Capture the cell that displays the provided text and extract its (X, Y) central coordinate. 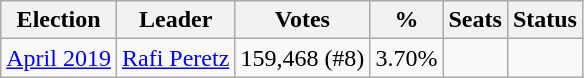
159,468 (#8) (302, 58)
April 2019 (59, 58)
3.70% (406, 58)
Status (544, 20)
Seats (475, 20)
Election (59, 20)
Votes (302, 20)
% (406, 20)
Leader (175, 20)
Rafi Peretz (175, 58)
